Return the (x, y) coordinate for the center point of the cell that contains the specified text.  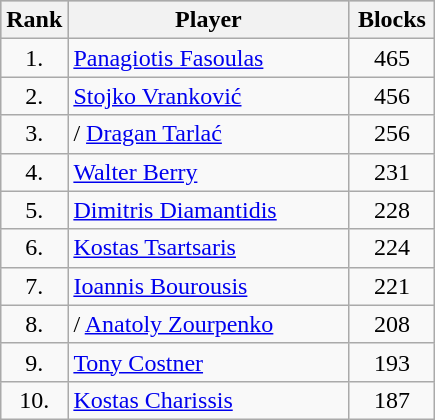
Player (208, 20)
/ Anatoly Zourpenko (208, 324)
231 (392, 172)
8. (34, 324)
Kostas Charissis (208, 400)
2. (34, 96)
/ Dragan Tarlać (208, 134)
Walter Berry (208, 172)
224 (392, 248)
465 (392, 58)
Ioannis Bourousis (208, 286)
9. (34, 362)
193 (392, 362)
Stojko Vranković (208, 96)
456 (392, 96)
Kostas Tsartsaris (208, 248)
7. (34, 286)
Rank (34, 20)
228 (392, 210)
208 (392, 324)
Panagiotis Fasoulas (208, 58)
3. (34, 134)
1. (34, 58)
221 (392, 286)
5. (34, 210)
187 (392, 400)
Tony Costner (208, 362)
Blocks (392, 20)
4. (34, 172)
10. (34, 400)
6. (34, 248)
256 (392, 134)
Dimitris Diamantidis (208, 210)
